Output the (x, y) coordinate of the center of the cell containing the given text.  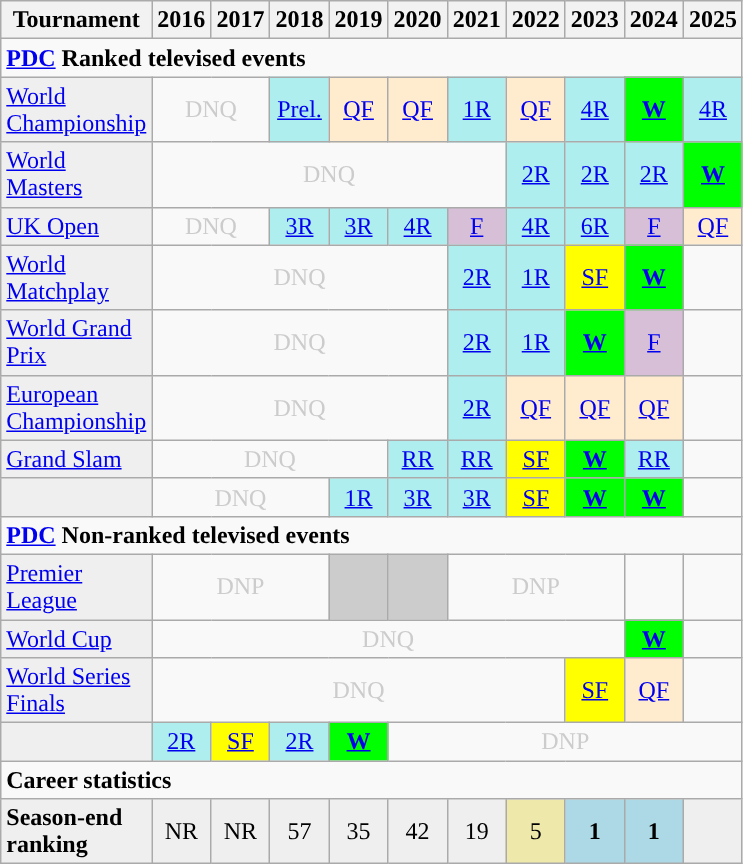
2025 (712, 20)
World Masters (76, 174)
2016 (182, 20)
57 (300, 832)
6R (594, 226)
World Cup (76, 639)
19 (476, 832)
European Championship (76, 408)
Grand Slam (76, 459)
2017 (240, 20)
2023 (594, 20)
2024 (654, 20)
PDC Ranked televised events (372, 58)
World Matchplay (76, 278)
Prel. (300, 110)
2022 (536, 20)
World Grand Prix (76, 342)
World Series Finals (76, 690)
35 (358, 832)
Premier League (76, 586)
Career statistics (372, 780)
PDC Non-ranked televised events (372, 535)
2021 (476, 20)
UK Open (76, 226)
2018 (300, 20)
World Championship (76, 110)
42 (418, 832)
Season-end ranking (76, 832)
2019 (358, 20)
5 (536, 832)
Tournament (76, 20)
2020 (418, 20)
